Capture the cell that displays the provided text and extract its (X, Y) central coordinate. 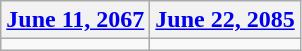
June 11, 2067 (76, 20)
June 22, 2085 (225, 20)
